Detect which cell encompasses the target text, then output its [x, y] center coordinate. 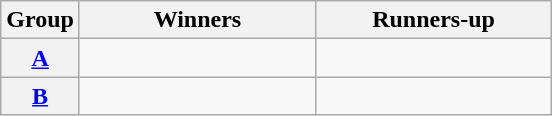
Group [40, 20]
Runners-up [433, 20]
A [40, 58]
Winners [197, 20]
B [40, 96]
